Search for the cell housing the specified text and yield its [X, Y] center coordinate. 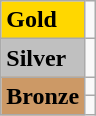
Silver [43, 58]
Bronze [43, 96]
Gold [43, 20]
